Scan for the cell matching the given text and deliver its [X, Y] coordinate at center. 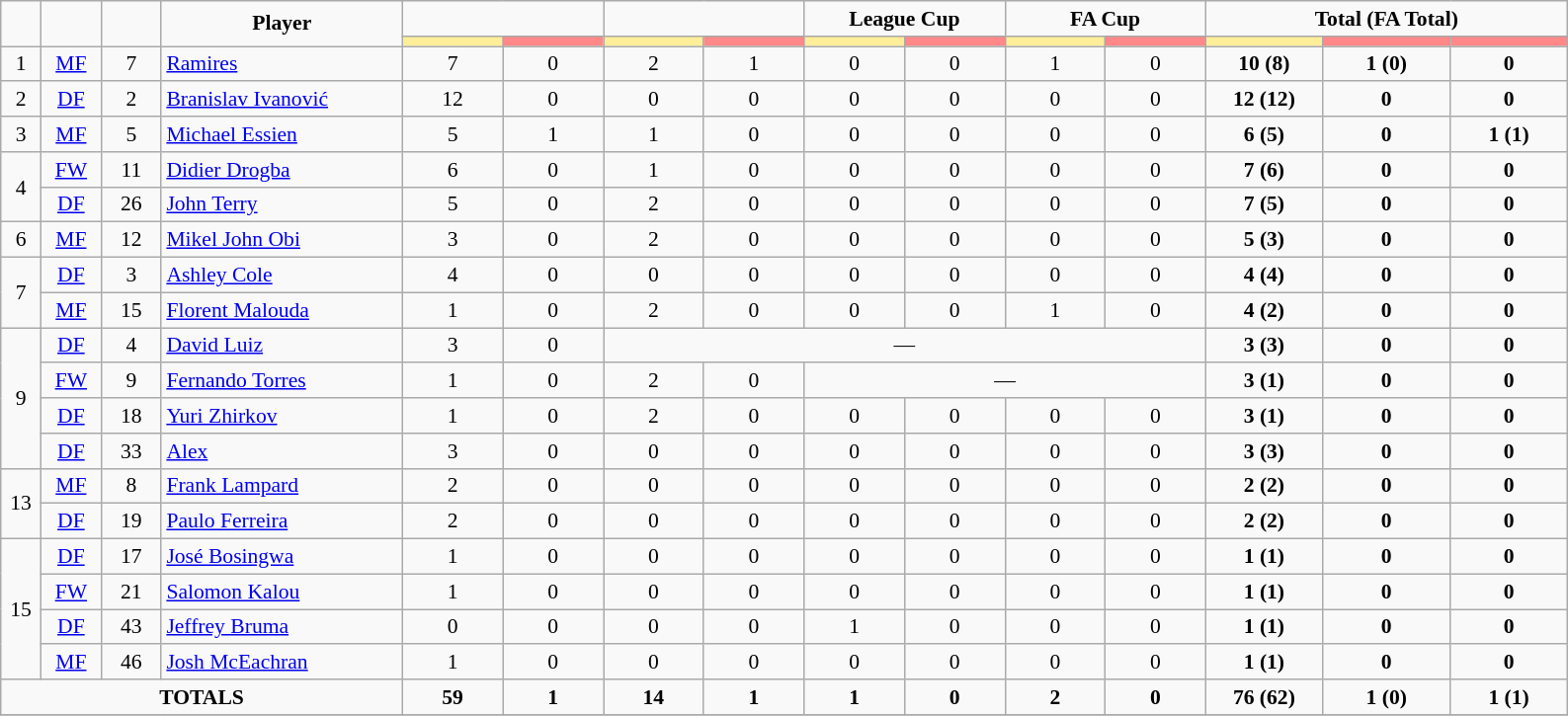
Michael Essien [282, 134]
Fernando Torres [282, 381]
5 (3) [1264, 240]
43 [130, 627]
6 (5) [1264, 134]
Branislav Ivanović [282, 100]
Frank Lampard [282, 486]
12 (12) [1264, 100]
Total (FA Total) [1386, 19]
Didier Drogba [282, 170]
7 (5) [1264, 204]
18 [130, 416]
TOTALS [202, 697]
José Bosingwa [282, 557]
11 [130, 170]
7 (6) [1264, 170]
4 (2) [1264, 310]
Player [282, 24]
8 [130, 486]
Josh McEachran [282, 663]
Alex [282, 451]
David Luiz [282, 346]
46 [130, 663]
Ashley Cole [282, 276]
Paulo Ferreira [282, 521]
FA Cup [1105, 19]
59 [453, 697]
14 [653, 697]
4 (4) [1264, 276]
76 (62) [1264, 697]
John Terry [282, 204]
Jeffrey Bruma [282, 627]
17 [130, 557]
League Cup [905, 19]
Florent Malouda [282, 310]
10 (8) [1264, 64]
13 [22, 504]
Mikel John Obi [282, 240]
33 [130, 451]
26 [130, 204]
21 [130, 592]
Salomon Kalou [282, 592]
19 [130, 521]
Ramires [282, 64]
Yuri Zhirkov [282, 416]
